Provide the [x, y] coordinate of the cell's center where the given text is located.  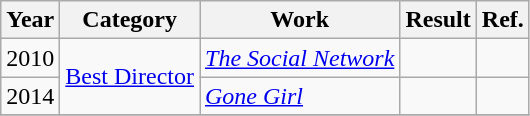
Year [30, 20]
2014 [30, 96]
Best Director [130, 77]
Category [130, 20]
Result [438, 20]
The Social Network [300, 58]
Work [300, 20]
Ref. [502, 20]
2010 [30, 58]
Gone Girl [300, 96]
